Locate the cell with the specified text and output its [x, y] center coordinate. 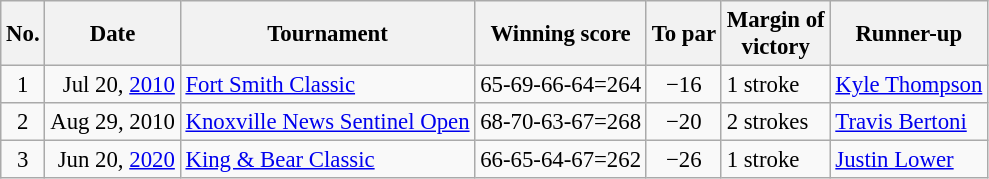
Aug 29, 2010 [112, 122]
Justin Lower [909, 160]
Jul 20, 2010 [112, 85]
Knoxville News Sentinel Open [328, 122]
Runner-up [909, 34]
To par [684, 34]
−26 [684, 160]
−16 [684, 85]
66-65-64-67=262 [561, 160]
−20 [684, 122]
Jun 20, 2020 [112, 160]
2 strokes [776, 122]
2 [23, 122]
King & Bear Classic [328, 160]
Kyle Thompson [909, 85]
65-69-66-64=264 [561, 85]
Date [112, 34]
Tournament [328, 34]
Travis Bertoni [909, 122]
Fort Smith Classic [328, 85]
1 [23, 85]
3 [23, 160]
No. [23, 34]
Winning score [561, 34]
Margin ofvictory [776, 34]
68-70-63-67=268 [561, 122]
